For the text-containing cell, return its midpoint in [X, Y] coordinate format. 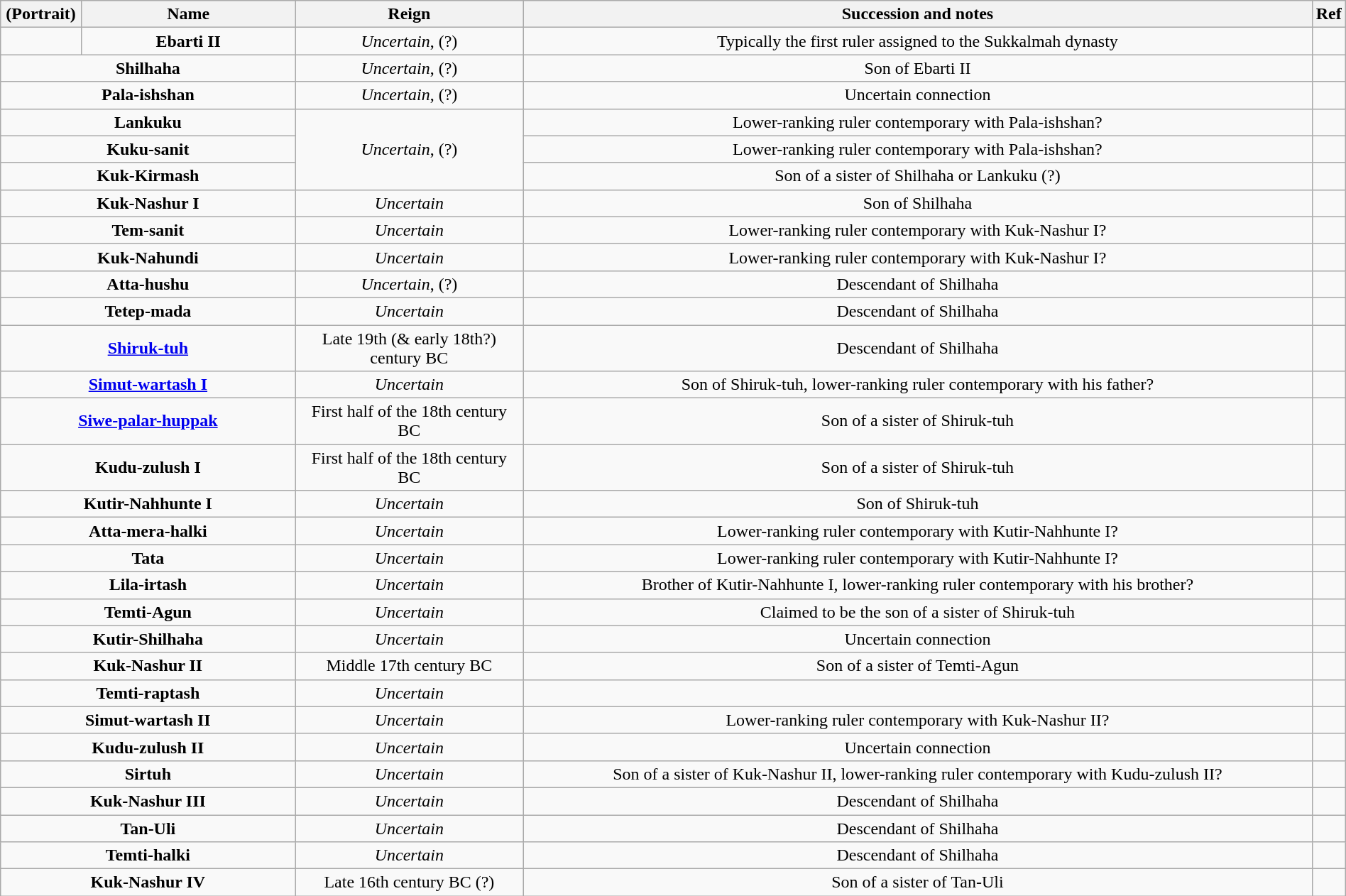
Kuk-Nashur I [148, 203]
Son of Shilhaha [917, 203]
Son of Shiruk-tuh, lower-ranking ruler contemporary with his father? [917, 385]
Ebarti II [188, 41]
Son of a sister of Kuk-Nashur II, lower-ranking ruler contemporary with Kudu-zulush II? [917, 774]
Late 19th (& early 18th?) century BC [409, 348]
Succession and notes [917, 14]
Kuku-sanit [148, 149]
Kuk-Nahundi [148, 257]
Atta-mera-halki [148, 531]
Tata [148, 558]
Brother of Kutir-Nahhunte I, lower-ranking ruler contemporary with his brother? [917, 585]
Pala-ishshan [148, 95]
Typically the first ruler assigned to the Sukkalmah dynasty [917, 41]
(Portrait) [41, 14]
Shiruk-tuh [148, 348]
Kudu-zulush II [148, 747]
Son of a sister of Shilhaha or Lankuku (?) [917, 176]
Son of Ebarti II [917, 68]
Temti-halki [148, 856]
Kutir-Shilhaha [148, 639]
Simut-wartash I [148, 385]
Son of a sister of Tan-Uli [917, 883]
Temti-raptash [148, 693]
Kutir-Nahhunte I [148, 504]
Kuk-Kirmash [148, 176]
Son of a sister of Temti-Agun [917, 666]
Claimed to be the son of a sister of Shiruk-tuh [917, 612]
Kuk-Nashur IV [148, 883]
Siwe-palar-huppak [148, 422]
Tem-sanit [148, 230]
Sirtuh [148, 774]
Tetep-mada [148, 311]
Simut-wartash II [148, 720]
Ref [1329, 14]
Lower-ranking ruler contemporary with Kuk-Nashur II? [917, 720]
Son of Shiruk-tuh [917, 504]
Reign [409, 14]
Name [188, 14]
Tan-Uli [148, 829]
Late 16th century BC (?) [409, 883]
Lankuku [148, 122]
Kuk-Nashur II [148, 666]
Kuk-Nashur III [148, 801]
Atta-hushu [148, 284]
Shilhaha [148, 68]
Middle 17th century BC [409, 666]
Kudu-zulush I [148, 467]
Lila-irtash [148, 585]
Temti-Agun [148, 612]
